Search for the cell housing the specified text and yield its [X, Y] center coordinate. 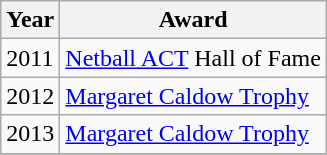
Year [30, 20]
Netball ACT Hall of Fame [194, 58]
2012 [30, 96]
Award [194, 20]
2013 [30, 134]
2011 [30, 58]
